Identify which cell holds the provided text, then report its [x, y] central coordinate. 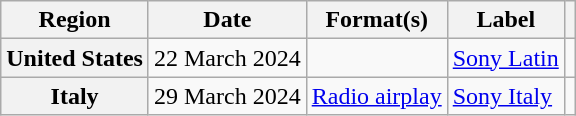
29 March 2024 [227, 96]
Region [75, 20]
Sony Latin [506, 58]
Radio airplay [376, 96]
Sony Italy [506, 96]
Date [227, 20]
United States [75, 58]
22 March 2024 [227, 58]
Format(s) [376, 20]
Italy [75, 96]
Label [506, 20]
